Return (X, Y) of the center of cell containing provided text 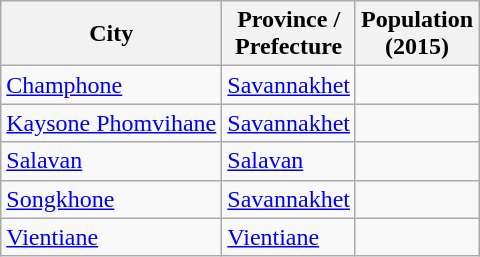
Province /Prefecture (289, 34)
Champhone (112, 85)
Kaysone Phomvihane (112, 123)
City (112, 34)
Population(2015) (416, 34)
Songkhone (112, 199)
